Capture the cell that displays the provided text and extract its [x, y] central coordinate. 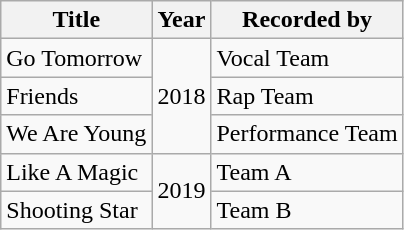
2019 [182, 191]
Team B [307, 210]
Team A [307, 172]
2018 [182, 96]
Like A Magic [76, 172]
Friends [76, 96]
Rap Team [307, 96]
Go Tomorrow [76, 58]
Performance Team [307, 134]
Recorded by [307, 20]
Vocal Team [307, 58]
Shooting Star [76, 210]
Year [182, 20]
Title [76, 20]
We Are Young [76, 134]
